Scan for the cell matching the given text and deliver its [x, y] coordinate at center. 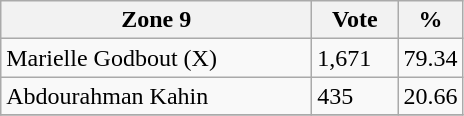
Marielle Godbout (X) [156, 58]
Abdourahman Kahin [156, 96]
79.34 [430, 58]
1,671 [355, 58]
Zone 9 [156, 20]
435 [355, 96]
20.66 [430, 96]
Vote [355, 20]
% [430, 20]
